Return the (x, y) coordinate for the center point of the cell that contains the specified text.  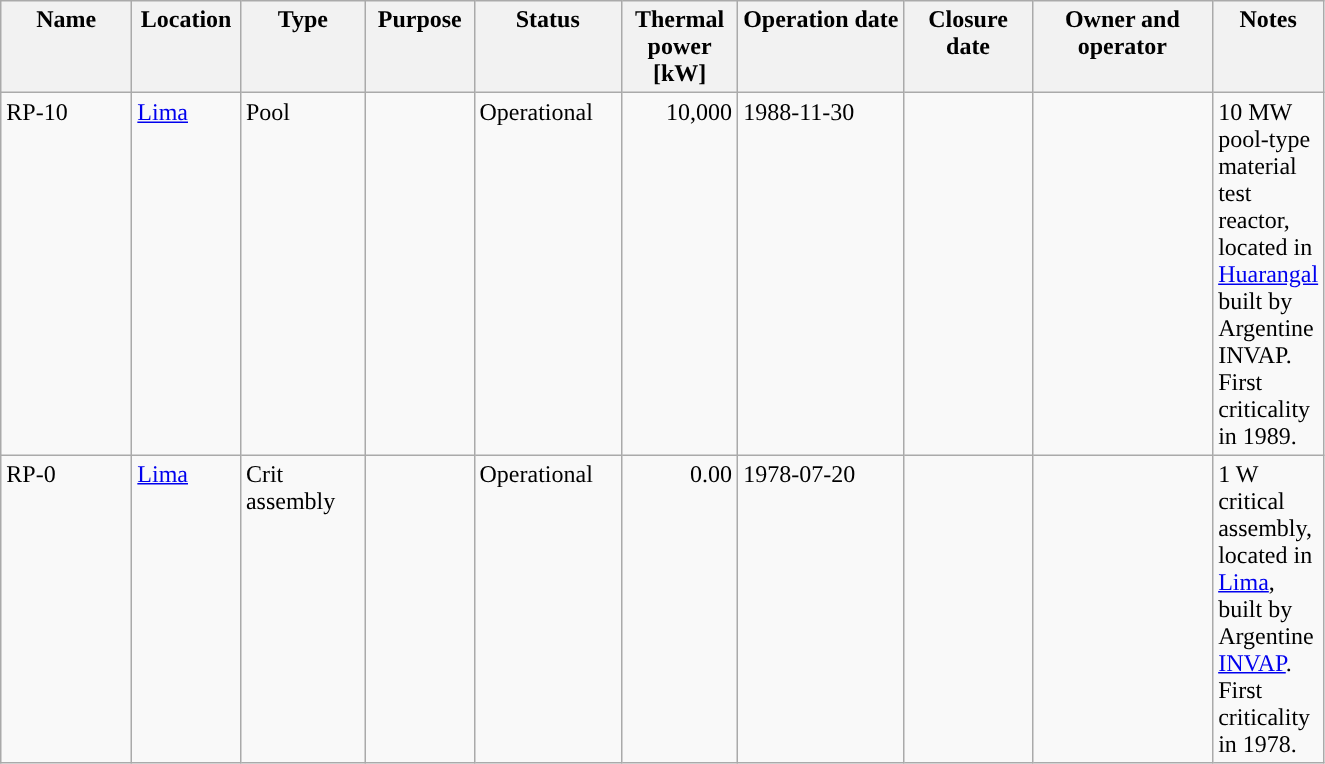
Purpose (420, 47)
Crit assembly (302, 609)
Pool (302, 274)
1 W critical assembly, located in Lima, built by Argentine INVAP. First criticality in 1978. (1268, 609)
Operation date (821, 47)
Thermal power [kW] (680, 47)
Owner and operator (1122, 47)
1978-07-20 (821, 609)
0.00 (680, 609)
10,000 (680, 274)
Closure date (968, 47)
Type (302, 47)
1988-11-30 (821, 274)
RP-0 (66, 609)
Notes (1268, 47)
RP-10 (66, 274)
Location (186, 47)
10 MW pool-type material test reactor, located in Huarangal built by Argentine INVAP. First criticality in 1989. (1268, 274)
Name (66, 47)
Status (548, 47)
